Pinpoint the cell where the given text exists, returning its (x, y) midpoint coordinate. 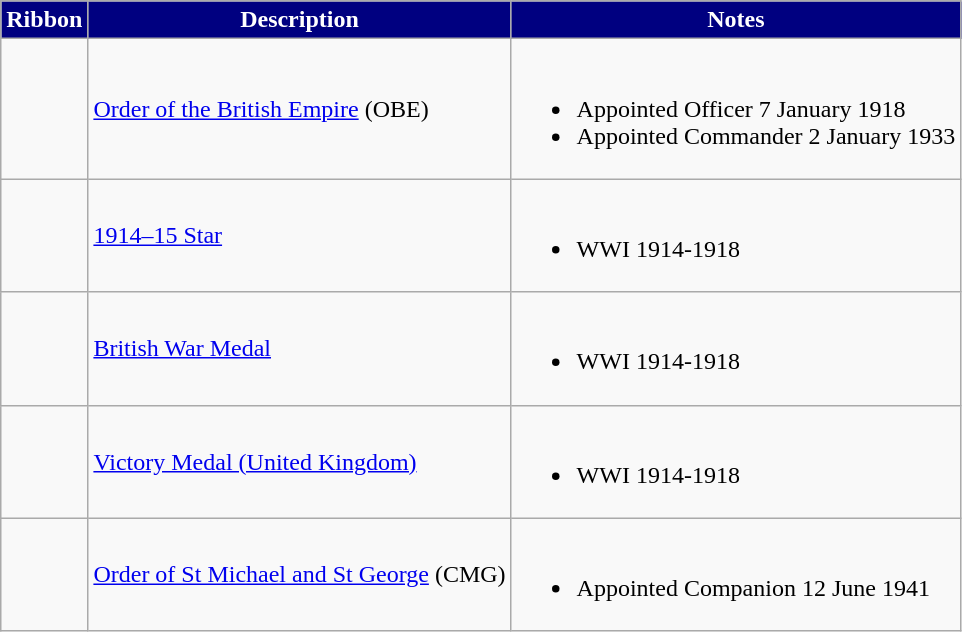
Appointed Companion 12 June 1941 (736, 574)
Description (300, 20)
Order of St Michael and St George (CMG) (300, 574)
British War Medal (300, 348)
Ribbon (44, 20)
Order of the British Empire (OBE) (300, 109)
1914–15 Star (300, 236)
Appointed Officer 7 January 1918Appointed Commander 2 January 1933 (736, 109)
Notes (736, 20)
Victory Medal (United Kingdom) (300, 462)
